Locate the cell with the specified text and output its (x, y) center coordinate. 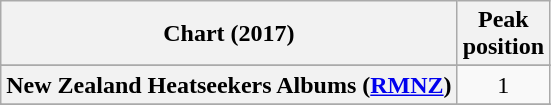
Peak position (503, 34)
1 (503, 85)
Chart (2017) (229, 34)
New Zealand Heatseekers Albums (RMNZ) (229, 85)
